From the cell containing the given text, extract its center point as (X, Y) coordinate. 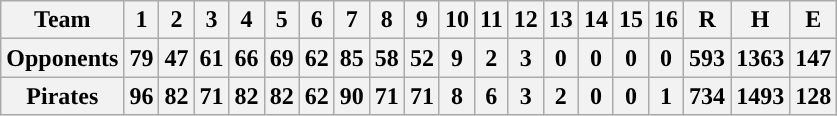
10 (456, 20)
47 (176, 58)
90 (352, 96)
734 (708, 96)
85 (352, 58)
58 (386, 58)
16 (666, 20)
Opponents (62, 58)
E (814, 20)
12 (526, 20)
4 (246, 20)
14 (596, 20)
H (760, 20)
5 (282, 20)
593 (708, 58)
15 (630, 20)
52 (422, 58)
128 (814, 96)
11 (491, 20)
Pirates (62, 96)
66 (246, 58)
1493 (760, 96)
96 (142, 96)
13 (560, 20)
Team (62, 20)
69 (282, 58)
1363 (760, 58)
61 (212, 58)
79 (142, 58)
7 (352, 20)
147 (814, 58)
R (708, 20)
